Identify which cell holds the provided text, then report its (X, Y) central coordinate. 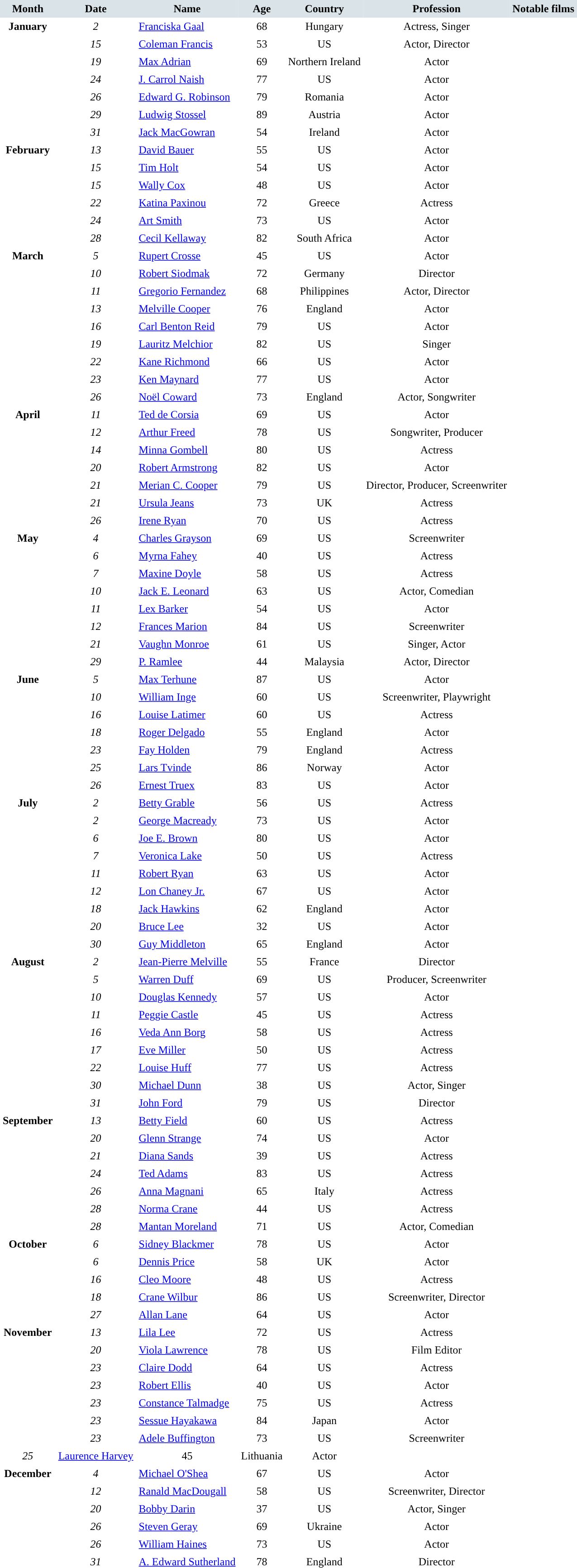
Guy Middleton (187, 944)
Joe E. Brown (187, 838)
Claire Dodd (187, 1368)
Ted Adams (187, 1174)
Art Smith (187, 221)
Adele Buffington (187, 1438)
Allan Lane (187, 1315)
June (28, 732)
Max Adrian (187, 62)
John Ford (187, 1103)
74 (262, 1139)
Jack E. Leonard (187, 591)
38 (262, 1085)
Crane Wilbur (187, 1297)
May (28, 600)
Louise Huff (187, 1068)
Constance Talmadge (187, 1403)
89 (262, 115)
Northern Ireland (324, 62)
February (28, 194)
Laurence Harvey (96, 1456)
66 (262, 362)
Country (324, 9)
August (28, 1033)
Notable films (543, 9)
Sidney Blackmer (187, 1244)
Edward G. Robinson (187, 97)
Diana Sands (187, 1156)
75 (262, 1403)
61 (262, 644)
Jack MacGowran (187, 132)
November (28, 1386)
Lila Lee (187, 1332)
Japan (324, 1421)
George Macready (187, 821)
Jean-Pierre Melville (187, 962)
Peggie Castle (187, 1015)
Veronica Lake (187, 856)
Italy (324, 1191)
Michael O'Shea (187, 1473)
October (28, 1280)
Anna Magnani (187, 1191)
March (28, 327)
Cleo Moore (187, 1280)
Melville Cooper (187, 309)
27 (96, 1315)
Maxine Doyle (187, 574)
Ernest Truex (187, 786)
Mantan Moreland (187, 1226)
Lex Barker (187, 609)
70 (262, 520)
Norma Crane (187, 1209)
Gregorio Fernandez (187, 291)
Ireland (324, 132)
Sessue Hayakawa (187, 1421)
Name (187, 9)
P. Ramlee (187, 662)
Actor, Songwriter (436, 397)
Jack Hawkins (187, 909)
Ted de Corsia (187, 415)
Robert Armstrong (187, 468)
53 (262, 44)
Myrna Fahey (187, 556)
Cecil Kellaway (187, 238)
Viola Lawrence (187, 1350)
Glenn Strange (187, 1139)
Michael Dunn (187, 1085)
Age (262, 9)
Film Editor (436, 1350)
Carl Benton Reid (187, 327)
56 (262, 803)
Lon Chaney Jr. (187, 891)
Irene Ryan (187, 520)
Screenwriter, Playwright (436, 697)
April (28, 468)
Ludwig Stossel (187, 115)
J. Carrol Naish (187, 80)
32 (262, 927)
Singer (436, 344)
Betty Grable (187, 803)
Max Terhune (187, 680)
Robert Siodmak (187, 273)
Austria (324, 115)
Month (28, 9)
Rupert Crosse (187, 256)
Roger Delgado (187, 732)
Ranald MacDougall (187, 1492)
87 (262, 680)
71 (262, 1226)
Date (96, 9)
Merian C. Cooper (187, 485)
Kane Richmond (187, 362)
Germany (324, 273)
Ken Maynard (187, 379)
Betty Field (187, 1120)
Noël Coward (187, 397)
France (324, 962)
William Haines (187, 1544)
William Inge (187, 697)
37 (262, 1509)
57 (262, 997)
17 (96, 1050)
Romania (324, 97)
Dennis Price (187, 1262)
Katina Paxinou (187, 203)
Arthur Freed (187, 433)
Tim Holt (187, 167)
Ukraine (324, 1527)
Bruce Lee (187, 927)
Lauritz Melchior (187, 344)
Louise Latimer (187, 715)
Steven Geray (187, 1527)
Coleman Francis (187, 44)
Minna Gombell (187, 450)
July (28, 873)
Ursula Jeans (187, 503)
September (28, 1174)
Charles Grayson (187, 539)
Hungary (324, 26)
Actress, Singer (436, 26)
Producer, Screenwriter (436, 979)
Malaysia (324, 662)
Greece (324, 203)
Robert Ryan (187, 873)
Singer, Actor (436, 644)
Vaughn Monroe (187, 644)
David Bauer (187, 150)
14 (96, 450)
Robert Ellis (187, 1386)
South Africa (324, 238)
Wally Cox (187, 186)
Bobby Darin (187, 1509)
Norway (324, 767)
Eve Miller (187, 1050)
Profession (436, 9)
Lars Tvinde (187, 767)
Fay Holden (187, 750)
Veda Ann Borg (187, 1033)
January (28, 80)
76 (262, 309)
Franciska Gaal (187, 26)
Warren Duff (187, 979)
Frances Marion (187, 626)
Director, Producer, Screenwriter (436, 485)
Philippines (324, 291)
Douglas Kennedy (187, 997)
Songwriter, Producer (436, 433)
62 (262, 909)
Lithuania (262, 1456)
39 (262, 1156)
